Find where the given text appears and provide that cell's center as (X, Y) coordinate. 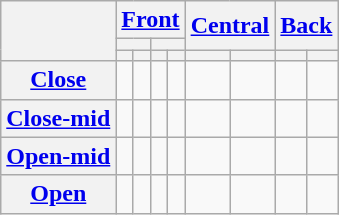
Open (58, 194)
Open-mid (58, 156)
Central (230, 26)
Close-mid (58, 118)
Front (150, 20)
Close (58, 80)
Back (306, 26)
